Pinpoint the cell where the given text exists, returning its [X, Y] midpoint coordinate. 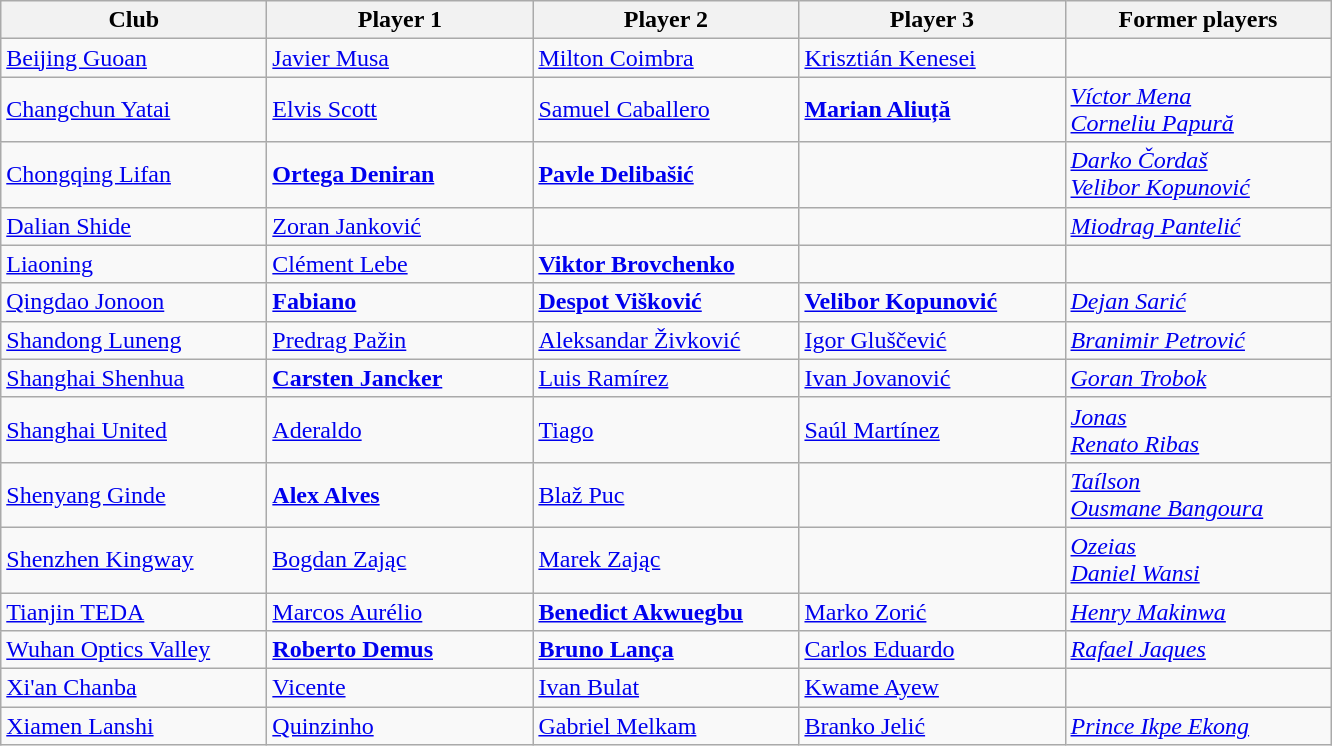
Shanghai Shenhua [134, 378]
Club [134, 20]
Pavle Delibašić [666, 174]
Ivan Jovanović [932, 378]
Ivan Bulat [666, 688]
Blaž Puc [666, 494]
Milton Coimbra [666, 58]
Bruno Lança [666, 650]
Beijing Guoan [134, 58]
Gabriel Melkam [666, 726]
Marek Zając [666, 560]
Bogdan Zając [400, 560]
Xi'an Chanba [134, 688]
Miodrag Pantelić [1198, 226]
Shenzhen Kingway [134, 560]
Javier Musa [400, 58]
Benedict Akwuegbu [666, 611]
Velibor Kopunović [932, 302]
Shenyang Ginde [134, 494]
Predrag Pažin [400, 340]
Marian Aliuță [932, 110]
Carlos Eduardo [932, 650]
Kwame Ayew [932, 688]
Quinzinho [400, 726]
Chongqing Lifan [134, 174]
Branimir Petrović [1198, 340]
Alex Alves [400, 494]
Dalian Shide [134, 226]
Henry Makinwa [1198, 611]
Qingdao Jonoon [134, 302]
Branko Jelić [932, 726]
Marcos Aurélio [400, 611]
Carsten Jancker [400, 378]
Víctor Mena Corneliu Papură [1198, 110]
Xiamen Lanshi [134, 726]
Player 3 [932, 20]
Tiago [666, 430]
Samuel Caballero [666, 110]
Player 1 [400, 20]
Zoran Janković [400, 226]
Clément Lebe [400, 264]
Marko Zorić [932, 611]
Vicente [400, 688]
Taílson Ousmane Bangoura [1198, 494]
Fabiano [400, 302]
Despot Višković [666, 302]
Roberto Demus [400, 650]
Tianjin TEDA [134, 611]
Wuhan Optics Valley [134, 650]
Rafael Jaques [1198, 650]
Igor Gluščević [932, 340]
Aleksandar Živković [666, 340]
Dejan Sarić [1198, 302]
Darko Čordaš Velibor Kopunović [1198, 174]
Ozeias Daniel Wansi [1198, 560]
Changchun Yatai [134, 110]
Liaoning [134, 264]
Prince Ikpe Ekong [1198, 726]
Shanghai United [134, 430]
Luis Ramírez [666, 378]
Saúl Martínez [932, 430]
Viktor Brovchenko [666, 264]
Goran Trobok [1198, 378]
Former players [1198, 20]
Jonas Renato Ribas [1198, 430]
Elvis Scott [400, 110]
Player 2 [666, 20]
Aderaldo [400, 430]
Ortega Deniran [400, 174]
Krisztián Kenesei [932, 58]
Shandong Luneng [134, 340]
